Detect which cell encompasses the target text, then output its (x, y) center coordinate. 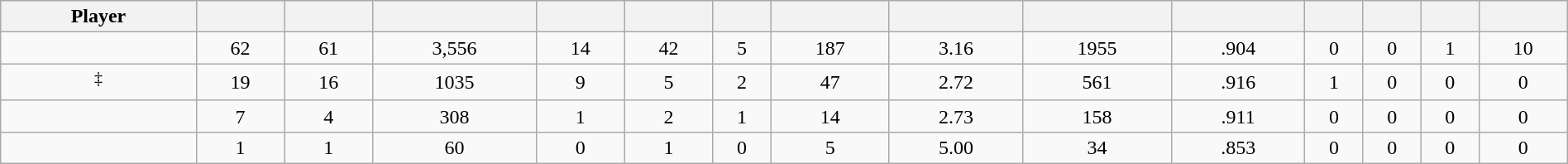
47 (830, 83)
2.73 (956, 116)
5.00 (956, 147)
1955 (1097, 48)
.853 (1237, 147)
187 (830, 48)
62 (240, 48)
34 (1097, 147)
7 (240, 116)
.911 (1237, 116)
3.16 (956, 48)
60 (455, 147)
9 (581, 83)
‡ (98, 83)
Player (98, 17)
158 (1097, 116)
2.72 (956, 83)
1035 (455, 83)
42 (668, 48)
.904 (1237, 48)
16 (329, 83)
3,556 (455, 48)
10 (1523, 48)
19 (240, 83)
61 (329, 48)
308 (455, 116)
.916 (1237, 83)
4 (329, 116)
561 (1097, 83)
